Detect which cell encompasses the target text, then output its (X, Y) center coordinate. 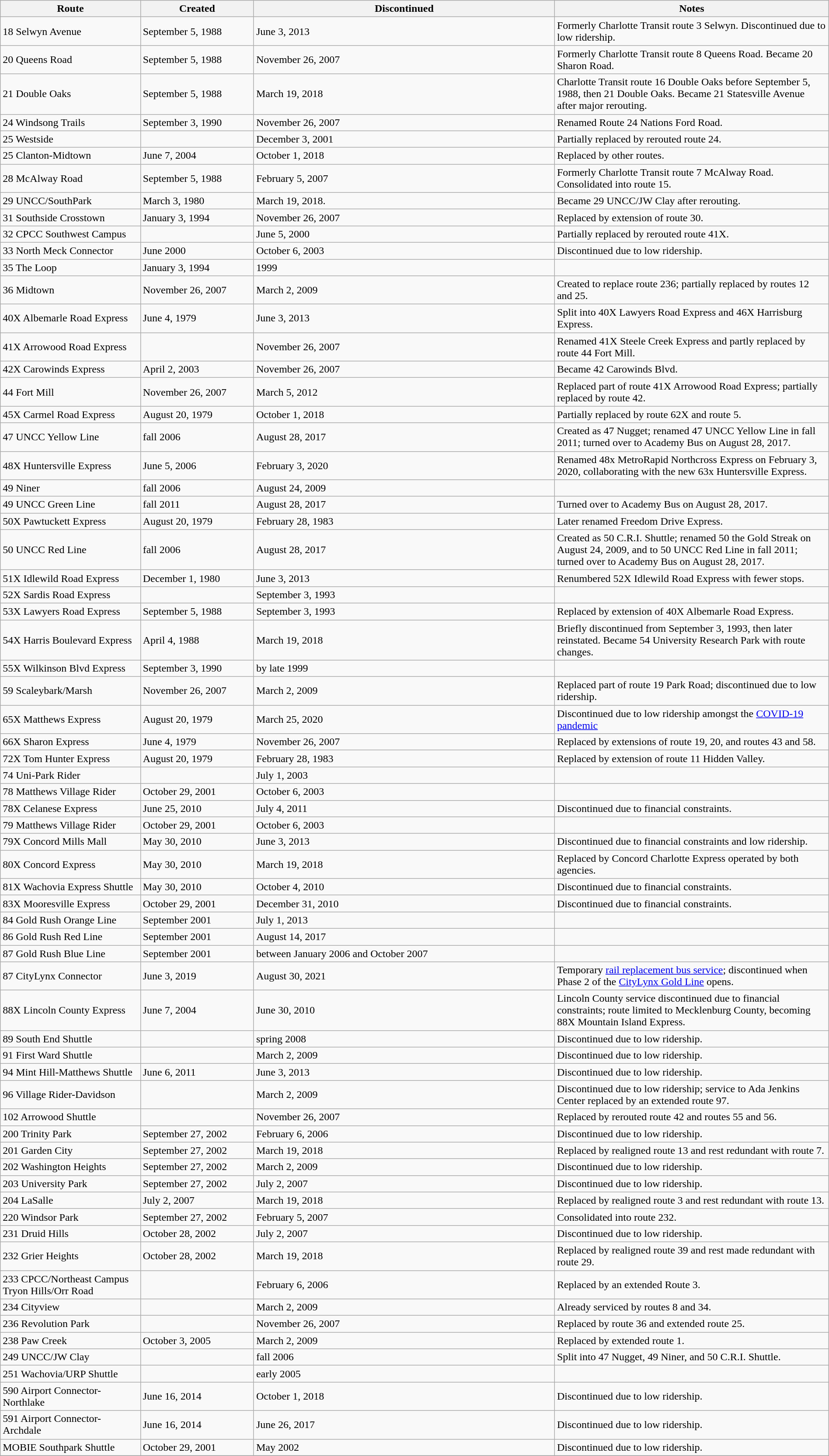
66X Sharon Express (70, 742)
December 31, 2010 (404, 903)
201 Garden City (70, 1150)
Partially replaced by route 62X and route 5. (692, 415)
Replaced by realigned route 3 and rest redundant with route 13. (692, 1200)
84 Gold Rush Orange Line (70, 920)
40X Albemarle Road Express (70, 318)
249 UNCC/JW Clay (70, 1357)
August 30, 2021 (404, 976)
Replaced by extended route 1. (692, 1341)
20 Queens Road (70, 59)
49 Niner (70, 488)
233 CPCC/Northeast Campus Tryon Hills/Orr Road (70, 1285)
Already serviced by routes 8 and 34. (692, 1307)
29 UNCC/SouthPark (70, 201)
Became 42 Carowinds Blvd. (692, 369)
June 25, 2010 (197, 808)
94 Mint Hill-Matthews Shuttle (70, 1072)
Route (70, 9)
spring 2008 (404, 1039)
251 Wachovia/URP Shuttle (70, 1374)
1999 (404, 267)
51X Idlewild Road Express (70, 578)
47 UNCC Yellow Line (70, 437)
March 5, 2012 (404, 392)
65X Matthews Express (70, 720)
54X Harris Boulevard Express (70, 640)
31 Southside Crosstown (70, 217)
590 Airport Connector-Northlake (70, 1397)
March 25, 2020 (404, 720)
Temporary rail replacement bus service; discontinued when Phase 2 of the CityLynx Gold Line opens. (692, 976)
Replaced by rerouted route 42 and routes 55 and 56. (692, 1117)
45X Carmel Road Express (70, 415)
Replaced part of route 19 Park Road; discontinued due to low ridership. (692, 691)
June 2000 (197, 251)
591 Airport Connector-Archdale (70, 1425)
Discontinued due to low ridership amongst the COVID-19 pandemic (692, 720)
Briefly discontinued from September 3, 1993, then later reinstated. Became 54 University Research Park with route changes. (692, 640)
Replaced by an extended Route 3. (692, 1285)
33 North Meck Connector (70, 251)
April 2, 2003 (197, 369)
232 Grier Heights (70, 1256)
March 3, 1980 (197, 201)
October 3, 2005 (197, 1341)
MOBIE Southpark Shuttle (70, 1447)
Discontinued due to financial constraints and low ridership. (692, 842)
Replaced part of route 41X Arrowood Road Express; partially replaced by route 42. (692, 392)
fall 2011 (197, 505)
234 Cityview (70, 1307)
89 South End Shuttle (70, 1039)
21 Double Oaks (70, 94)
December 3, 2001 (404, 139)
87 Gold Rush Blue Line (70, 954)
Notes (692, 9)
Renamed 41X Steele Creek Express and partly replaced by route 44 Fort Mill. (692, 347)
Replaced by Concord Charlotte Express operated by both agencies. (692, 864)
79X Concord Mills Mall (70, 842)
Replaced by realigned route 13 and rest redundant with route 7. (692, 1150)
Replaced by route 36 and extended route 25. (692, 1324)
June 30, 2010 (404, 1010)
203 University Park (70, 1184)
by late 1999 (404, 669)
Replaced by realigned route 39 and rest made redundant with route 29. (692, 1256)
24 Windsong Trails (70, 122)
June 26, 2017 (404, 1425)
Created (197, 9)
88X Lincoln County Express (70, 1010)
53X Lawyers Road Express (70, 611)
Discontinued (404, 9)
86 Gold Rush Red Line (70, 937)
August 14, 2017 (404, 937)
April 4, 1988 (197, 640)
59 Scaleybark/Marsh (70, 691)
42X Carowinds Express (70, 369)
Replaced by extensions of route 19, 20, and routes 43 and 58. (692, 742)
June 5, 2000 (404, 234)
80X Concord Express (70, 864)
44 Fort Mill (70, 392)
202 Washington Heights (70, 1167)
55X Wilkinson Blvd Express (70, 669)
Consolidated into route 232. (692, 1217)
49 UNCC Green Line (70, 505)
Formerly Charlotte Transit route 8 Queens Road. Became 20 Sharon Road. (692, 59)
81X Wachovia Express Shuttle (70, 887)
52X Sardis Road Express (70, 595)
Formerly Charlotte Transit route 7 McAlway Road. Consolidated into route 15. (692, 178)
Charlotte Transit route 16 Double Oaks before September 5, 1988, then 21 Double Oaks. Became 21 Statesville Avenue after major rerouting. (692, 94)
Replaced by extension of route 30. (692, 217)
25 Westside (70, 139)
February 3, 2020 (404, 465)
July 1, 2013 (404, 920)
231 Druid Hills (70, 1233)
78X Celanese Express (70, 808)
102 Arrowood Shuttle (70, 1117)
May 2002 (404, 1447)
Split into 40X Lawyers Road Express and 46X Harrisburg Express. (692, 318)
96 Village Rider-Davidson (70, 1095)
238 Paw Creek (70, 1341)
41X Arrowood Road Express (70, 347)
October 4, 2010 (404, 887)
220 Windsor Park (70, 1217)
87 CityLynx Connector (70, 976)
50X Pawtuckett Express (70, 521)
50 UNCC Red Line (70, 550)
Became 29 UNCC/JW Clay after rerouting. (692, 201)
between January 2006 and October 2007 (404, 954)
35 The Loop (70, 267)
32 CPCC Southwest Campus (70, 234)
June 3, 2019 (197, 976)
25 Clanton-Midtown (70, 156)
18 Selwyn Avenue (70, 31)
28 McAlway Road (70, 178)
June 6, 2011 (197, 1072)
Discontinued due to low ridership; service to Ada Jenkins Center replaced by an extended route 97. (692, 1095)
June 5, 2006 (197, 465)
Split into 47 Nugget, 49 Niner, and 50 C.R.I. Shuttle. (692, 1357)
Renumbered 52X Idlewild Road Express with fewer stops. (692, 578)
July 4, 2011 (404, 808)
Later renamed Freedom Drive Express. (692, 521)
August 24, 2009 (404, 488)
Replaced by other routes. (692, 156)
Partially replaced by rerouted route 24. (692, 139)
72X Tom Hunter Express (70, 759)
74 Uni-Park Rider (70, 775)
Replaced by extension of route 11 Hidden Valley. (692, 759)
Renamed Route 24 Nations Ford Road. (692, 122)
July 1, 2003 (404, 775)
Partially replaced by rerouted route 41X. (692, 234)
200 Trinity Park (70, 1134)
78 Matthews Village Rider (70, 792)
Replaced by extension of 40X Albemarle Road Express. (692, 611)
79 Matthews Village Rider (70, 825)
Created to replace route 236; partially replaced by routes 12 and 25. (692, 290)
36 Midtown (70, 290)
Created as 47 Nugget; renamed 47 UNCC Yellow Line in fall 2011; turned over to Academy Bus on August 28, 2017. (692, 437)
83X Mooresville Express (70, 903)
236 Revolution Park (70, 1324)
48X Huntersville Express (70, 465)
Formerly Charlotte Transit route 3 Selwyn. Discontinued due to low ridership. (692, 31)
Lincoln County service discontinued due to financial constraints; route limited to Mecklenburg County, becoming 88X Mountain Island Express. (692, 1010)
March 19, 2018. (404, 201)
Renamed 48x MetroRapid Northcross Express on February 3, 2020, collaborating with the new 63x Huntersville Express. (692, 465)
Turned over to Academy Bus on August 28, 2017. (692, 505)
204 LaSalle (70, 1200)
91 First Ward Shuttle (70, 1055)
December 1, 1980 (197, 578)
early 2005 (404, 1374)
